Search for the cell housing the specified text and yield its (X, Y) center coordinate. 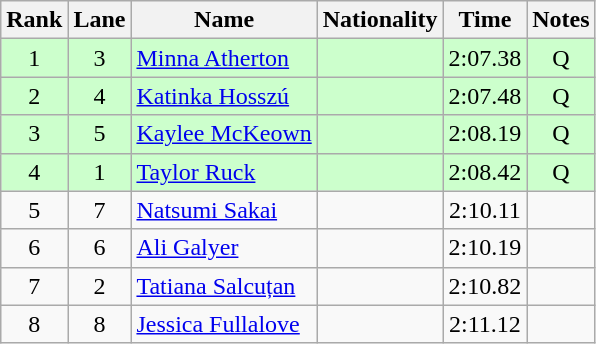
Taylor Ruck (224, 172)
Kaylee McKeown (224, 134)
2:08.42 (485, 172)
2:07.38 (485, 58)
Katinka Hosszú (224, 96)
Lane (100, 20)
Jessica Fullalove (224, 324)
Rank (34, 20)
Minna Atherton (224, 58)
Time (485, 20)
Notes (561, 20)
Name (224, 20)
Nationality (380, 20)
2:10.82 (485, 286)
Tatiana Salcuțan (224, 286)
Ali Galyer (224, 248)
2:07.48 (485, 96)
Natsumi Sakai (224, 210)
2:10.11 (485, 210)
2:10.19 (485, 248)
2:11.12 (485, 324)
2:08.19 (485, 134)
